Scan for the cell matching the given text and deliver its (X, Y) coordinate at center. 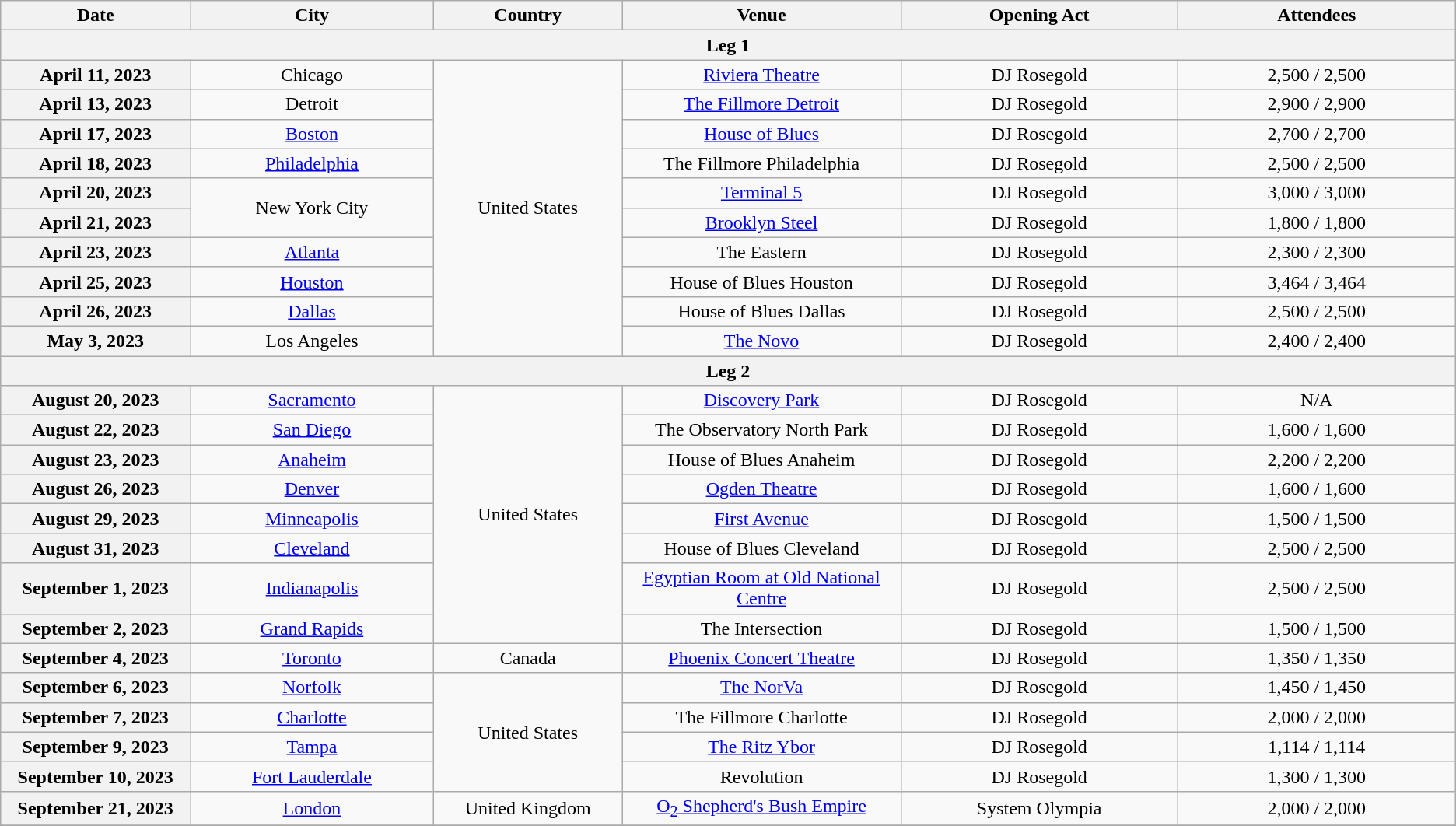
Boston (313, 134)
New York City (313, 208)
The Fillmore Detroit (761, 104)
Leg 1 (728, 45)
The NorVa (761, 688)
1,300 / 1,300 (1316, 776)
The Fillmore Charlotte (761, 717)
August 22, 2023 (96, 430)
Brooklyn Steel (761, 222)
House of Blues (761, 134)
The Observatory North Park (761, 430)
3,000 / 3,000 (1316, 193)
September 2, 2023 (96, 628)
2,300 / 2,300 (1316, 252)
April 17, 2023 (96, 134)
April 13, 2023 (96, 104)
2,900 / 2,900 (1316, 104)
Tampa (313, 747)
April 21, 2023 (96, 222)
The Ritz Ybor (761, 747)
September 21, 2023 (96, 808)
Phoenix Concert Theatre (761, 658)
Toronto (313, 658)
Egyptian Room at Old National Centre (761, 588)
Chicago (313, 75)
August 29, 2023 (96, 519)
United Kingdom (527, 808)
Canada (527, 658)
Venue (761, 16)
Country (527, 16)
Indianapolis (313, 588)
3,464 / 3,464 (1316, 282)
1,450 / 1,450 (1316, 688)
September 6, 2023 (96, 688)
Dallas (313, 311)
London (313, 808)
Ogden Theatre (761, 489)
Minneapolis (313, 519)
September 9, 2023 (96, 747)
2,200 / 2,200 (1316, 460)
Los Angeles (313, 341)
April 25, 2023 (96, 282)
Opening Act (1039, 16)
Philadelphia (313, 163)
Leg 2 (728, 371)
Grand Rapids (313, 628)
May 3, 2023 (96, 341)
Denver (313, 489)
2,700 / 2,700 (1316, 134)
O2 Shepherd's Bush Empire (761, 808)
August 26, 2023 (96, 489)
August 20, 2023 (96, 401)
Discovery Park (761, 401)
City (313, 16)
Date (96, 16)
San Diego (313, 430)
Attendees (1316, 16)
1,114 / 1,114 (1316, 747)
August 23, 2023 (96, 460)
Fort Lauderdale (313, 776)
August 31, 2023 (96, 548)
2,400 / 2,400 (1316, 341)
The Novo (761, 341)
The Fillmore Philadelphia (761, 163)
Cleveland (313, 548)
April 20, 2023 (96, 193)
House of Blues Dallas (761, 311)
House of Blues Cleveland (761, 548)
April 18, 2023 (96, 163)
1,800 / 1,800 (1316, 222)
April 26, 2023 (96, 311)
September 10, 2023 (96, 776)
N/A (1316, 401)
House of Blues Houston (761, 282)
House of Blues Anaheim (761, 460)
The Intersection (761, 628)
1,350 / 1,350 (1316, 658)
September 1, 2023 (96, 588)
System Olympia (1039, 808)
Terminal 5 (761, 193)
Houston (313, 282)
First Avenue (761, 519)
Norfolk (313, 688)
Revolution (761, 776)
Charlotte (313, 717)
April 11, 2023 (96, 75)
September 7, 2023 (96, 717)
Riviera Theatre (761, 75)
Sacramento (313, 401)
April 23, 2023 (96, 252)
The Eastern (761, 252)
Detroit (313, 104)
Anaheim (313, 460)
September 4, 2023 (96, 658)
Atlanta (313, 252)
